Extract the [X, Y] coordinate from the center of the cell holding the provided text.  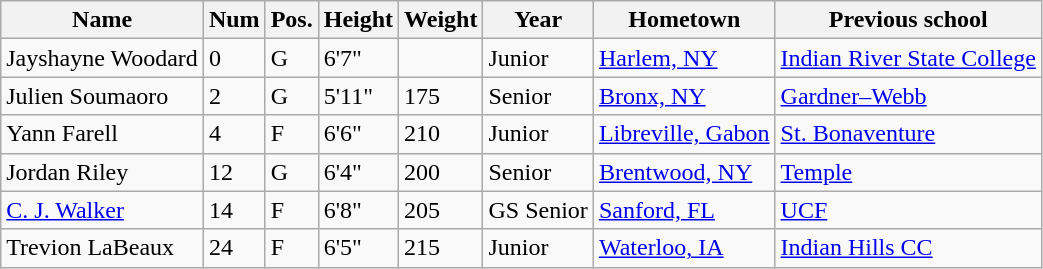
C. J. Walker [102, 210]
12 [234, 172]
Indian Hills CC [908, 248]
Trevion LaBeaux [102, 248]
5'11" [358, 96]
6'4" [358, 172]
Name [102, 20]
Height [358, 20]
Gardner–Webb [908, 96]
Waterloo, IA [684, 248]
Num [234, 20]
Sanford, FL [684, 210]
St. Bonaventure [908, 134]
6'6" [358, 134]
Bronx, NY [684, 96]
6'7" [358, 58]
Brentwood, NY [684, 172]
Jordan Riley [102, 172]
175 [441, 96]
215 [441, 248]
Yann Farell [102, 134]
UCF [908, 210]
200 [441, 172]
Jayshayne Woodard [102, 58]
4 [234, 134]
Year [538, 20]
Libreville, Gabon [684, 134]
Hometown [684, 20]
2 [234, 96]
Indian River State College [908, 58]
Temple [908, 172]
Julien Soumaoro [102, 96]
210 [441, 134]
Weight [441, 20]
205 [441, 210]
6'5" [358, 248]
24 [234, 248]
6'8" [358, 210]
0 [234, 58]
GS Senior [538, 210]
Harlem, NY [684, 58]
Previous school [908, 20]
Pos. [292, 20]
14 [234, 210]
